Find where the given text appears and provide that cell's center as [x, y] coordinate. 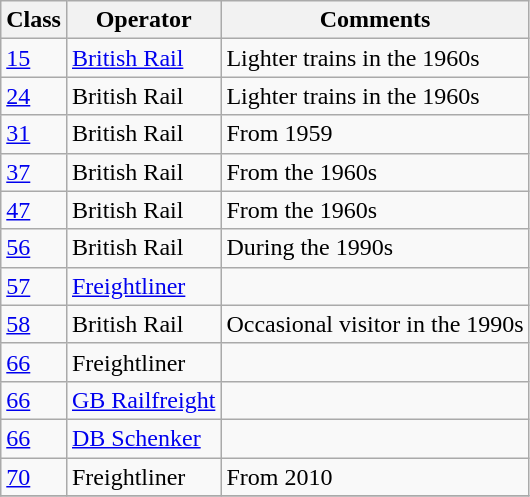
Class [34, 20]
Comments [375, 20]
From 1959 [375, 134]
15 [34, 58]
GB Railfreight [143, 400]
70 [34, 477]
Operator [143, 20]
From 2010 [375, 477]
24 [34, 96]
DB Schenker [143, 438]
37 [34, 172]
Occasional visitor in the 1990s [375, 324]
57 [34, 286]
47 [34, 210]
58 [34, 324]
31 [34, 134]
During the 1990s [375, 248]
56 [34, 248]
